Search for the cell housing the specified text and yield its (x, y) center coordinate. 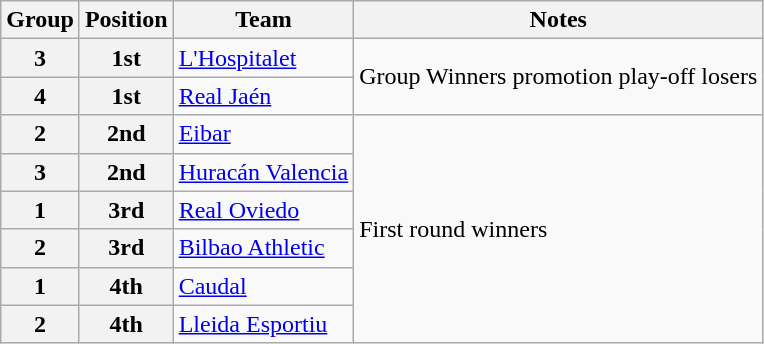
Real Oviedo (264, 210)
Eibar (264, 134)
Caudal (264, 286)
Position (126, 20)
Notes (558, 20)
L'Hospitalet (264, 58)
4 (40, 96)
First round winners (558, 229)
Bilbao Athletic (264, 248)
Group (40, 20)
Group Winners promotion play-off losers (558, 77)
Huracán Valencia (264, 172)
Lleida Esportiu (264, 324)
Real Jaén (264, 96)
Team (264, 20)
